Search for the cell housing the specified text and yield its [X, Y] center coordinate. 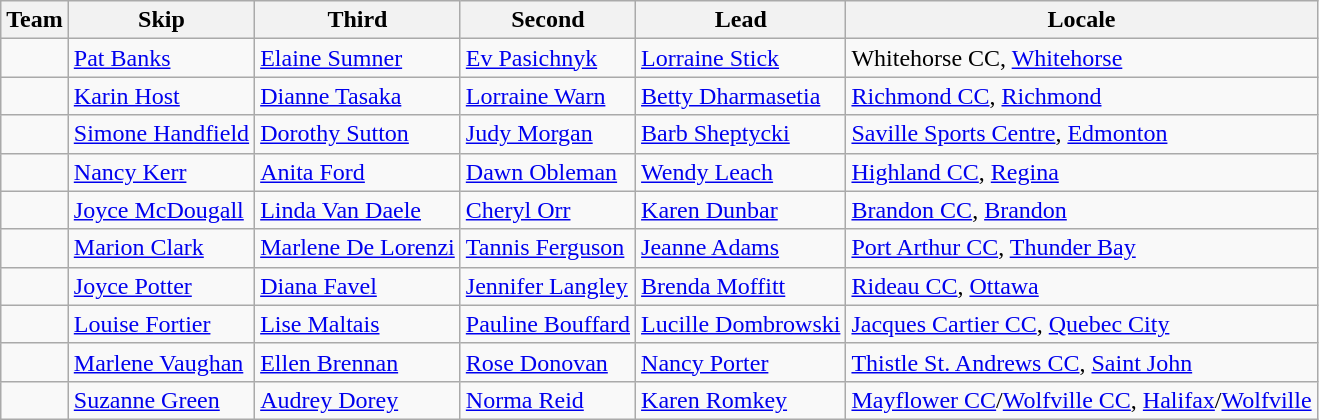
Jeanne Adams [741, 248]
Simone Handfield [161, 134]
Dorothy Sutton [358, 134]
Norma Reid [548, 400]
Audrey Dorey [358, 400]
Port Arthur CC, Thunder Bay [1082, 248]
Pat Banks [161, 58]
Ev Pasichnyk [548, 58]
Saville Sports Centre, Edmonton [1082, 134]
Wendy Leach [741, 172]
Nancy Kerr [161, 172]
Betty Dharmasetia [741, 96]
Whitehorse CC, Whitehorse [1082, 58]
Mayflower CC/Wolfville CC, Halifax/Wolfville [1082, 400]
Karen Romkey [741, 400]
Pauline Bouffard [548, 324]
Cheryl Orr [548, 210]
Skip [161, 20]
Brandon CC, Brandon [1082, 210]
Nancy Porter [741, 362]
Louise Fortier [161, 324]
Jacques Cartier CC, Quebec City [1082, 324]
Richmond CC, Richmond [1082, 96]
Third [358, 20]
Highland CC, Regina [1082, 172]
Locale [1082, 20]
Lead [741, 20]
Judy Morgan [548, 134]
Karen Dunbar [741, 210]
Diana Favel [358, 286]
Tannis Ferguson [548, 248]
Elaine Sumner [358, 58]
Marion Clark [161, 248]
Lise Maltais [358, 324]
Joyce McDougall [161, 210]
Joyce Potter [161, 286]
Suzanne Green [161, 400]
Barb Sheptycki [741, 134]
Rose Donovan [548, 362]
Lorraine Warn [548, 96]
Thistle St. Andrews CC, Saint John [1082, 362]
Second [548, 20]
Brenda Moffitt [741, 286]
Anita Ford [358, 172]
Dianne Tasaka [358, 96]
Linda Van Daele [358, 210]
Karin Host [161, 96]
Lorraine Stick [741, 58]
Rideau CC, Ottawa [1082, 286]
Jennifer Langley [548, 286]
Marlene Vaughan [161, 362]
Marlene De Lorenzi [358, 248]
Lucille Dombrowski [741, 324]
Team [35, 20]
Ellen Brennan [358, 362]
Dawn Obleman [548, 172]
